Capture the cell that displays the provided text and extract its [x, y] central coordinate. 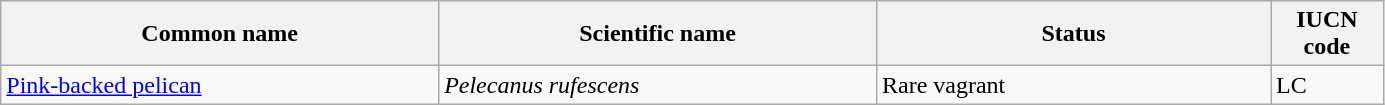
Rare vagrant [1073, 85]
LC [1328, 85]
Pink-backed pelican [220, 85]
IUCN code [1328, 34]
Status [1073, 34]
Pelecanus rufescens [658, 85]
Common name [220, 34]
Scientific name [658, 34]
